Return [X, Y] of the center of cell containing provided text 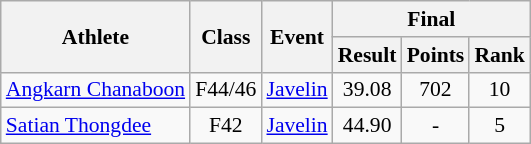
F42 [226, 126]
- [436, 126]
39.08 [368, 90]
5 [500, 126]
Athlete [96, 36]
10 [500, 90]
Result [368, 55]
Points [436, 55]
Class [226, 36]
702 [436, 90]
Angkarn Chanaboon [96, 90]
Event [296, 36]
Final [432, 19]
44.90 [368, 126]
Rank [500, 55]
Satian Thongdee [96, 126]
F44/46 [226, 90]
